Search for the cell housing the specified text and yield its [X, Y] center coordinate. 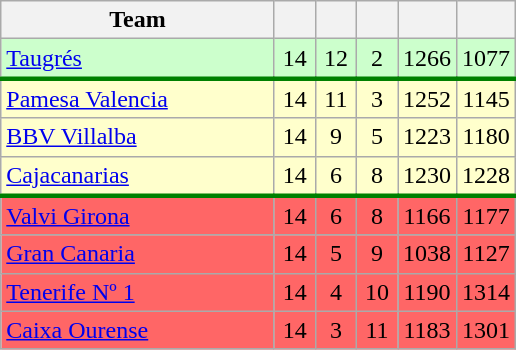
Cajacanarias [138, 176]
1183 [428, 330]
Team [138, 20]
1301 [486, 330]
1145 [486, 98]
1252 [428, 98]
2 [376, 59]
Taugrés [138, 59]
Gran Canaria [138, 254]
1230 [428, 176]
4 [336, 292]
10 [376, 292]
Caixa Ourense [138, 330]
BBV Villalba [138, 137]
1177 [486, 216]
1180 [486, 137]
12 [336, 59]
1166 [428, 216]
1077 [486, 59]
1266 [428, 59]
1038 [428, 254]
1228 [486, 176]
1127 [486, 254]
1314 [486, 292]
1190 [428, 292]
Valvi Girona [138, 216]
Tenerife Nº 1 [138, 292]
1223 [428, 137]
Pamesa Valencia [138, 98]
